Find where the given text appears and provide that cell's center as (X, Y) coordinate. 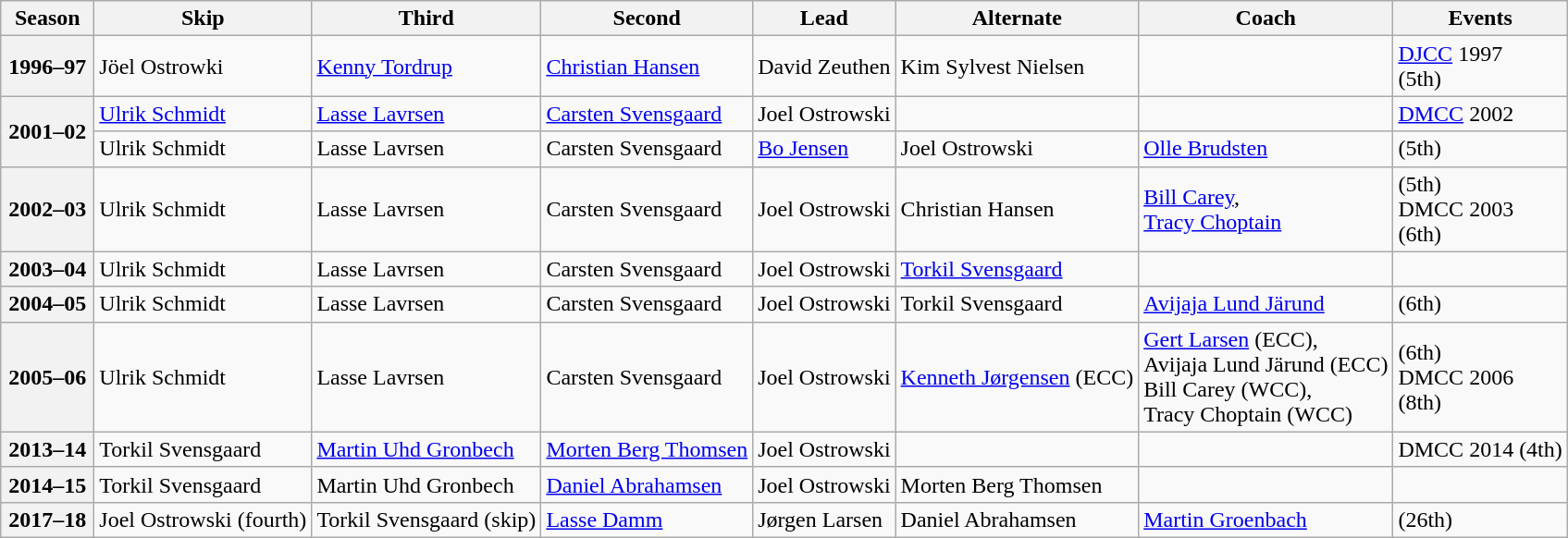
Lead (824, 18)
Olle Brudsten (1266, 149)
Season (48, 18)
Jørgen Larsen (824, 520)
Bo Jensen (824, 149)
(6th)DMCC 2006 (8th) (1480, 377)
(26th) (1480, 520)
(5th) (1480, 149)
2004–05 (48, 304)
Gert Larsen (ECC),Avijaja Lund Järund (ECC)Bill Carey (WCC),Tracy Choptain (WCC) (1266, 377)
2017–18 (48, 520)
2014–15 (48, 484)
Martin Groenbach (1266, 520)
Alternate (1018, 18)
2003–04 (48, 269)
DJCC 1997 (5th) (1480, 67)
Coach (1266, 18)
2002–03 (48, 209)
Kenny Tordrup (426, 67)
Lasse Damm (648, 520)
Torkil Svensgaard (skip) (426, 520)
DMCC 2002 (1480, 114)
Jöel Ostrowki (204, 67)
Kenneth Jørgensen (ECC) (1018, 377)
Bill Carey,Tracy Choptain (1266, 209)
David Zeuthen (824, 67)
Kim Sylvest Nielsen (1018, 67)
Events (1480, 18)
Skip (204, 18)
2001–02 (48, 131)
2005–06 (48, 377)
Joel Ostrowski (fourth) (204, 520)
(5th)DMCC 2003 (6th) (1480, 209)
Third (426, 18)
Second (648, 18)
2013–14 (48, 449)
Avijaja Lund Järund (1266, 304)
1996–97 (48, 67)
(6th) (1480, 304)
DMCC 2014 (4th) (1480, 449)
